Extract the (x, y) coordinate from the center of the cell holding the provided text.  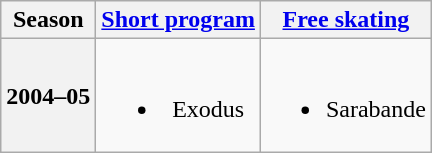
Free skating (346, 20)
Short program (178, 20)
Season (48, 20)
Exodus (178, 96)
2004–05 (48, 96)
Sarabande (346, 96)
